Determine the (x, y) coordinate at the center of the cell enclosing the given text.  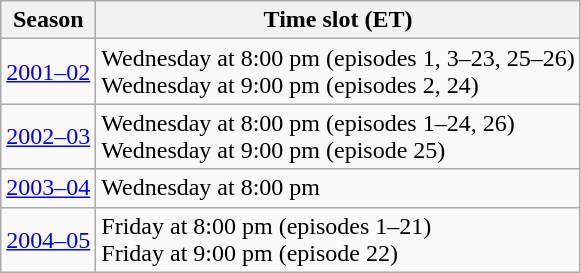
2003–04 (48, 188)
Wednesday at 8:00 pm (episodes 1–24, 26) Wednesday at 9:00 pm (episode 25) (338, 136)
2004–05 (48, 240)
2001–02 (48, 72)
Season (48, 20)
Wednesday at 8:00 pm (episodes 1, 3–23, 25–26) Wednesday at 9:00 pm (episodes 2, 24) (338, 72)
Time slot (ET) (338, 20)
2002–03 (48, 136)
Friday at 8:00 pm (episodes 1–21) Friday at 9:00 pm (episode 22) (338, 240)
Wednesday at 8:00 pm (338, 188)
